Extract the (x, y) coordinate from the center of the cell holding the provided text.  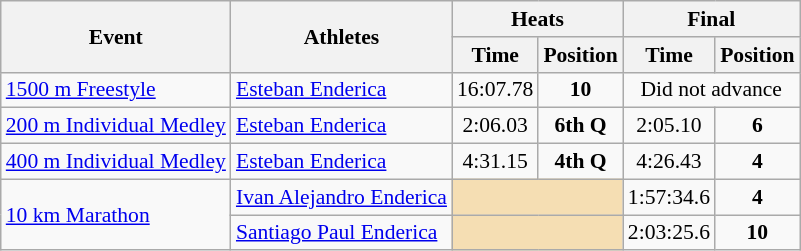
10 km Marathon (116, 214)
1:57:34.6 (669, 197)
4th Q (580, 162)
Heats (538, 19)
2:03:25.6 (669, 233)
2:05.10 (669, 126)
200 m Individual Medley (116, 126)
400 m Individual Medley (116, 162)
2:06.03 (495, 126)
6 (757, 126)
Santiago Paul Enderica (342, 233)
6th Q (580, 126)
1500 m Freestyle (116, 90)
16:07.78 (495, 90)
4:26.43 (669, 162)
Athletes (342, 36)
4:31.15 (495, 162)
Ivan Alejandro Enderica (342, 197)
Did not advance (712, 90)
Final (712, 19)
Event (116, 36)
